Capture the cell that displays the provided text and extract its (x, y) central coordinate. 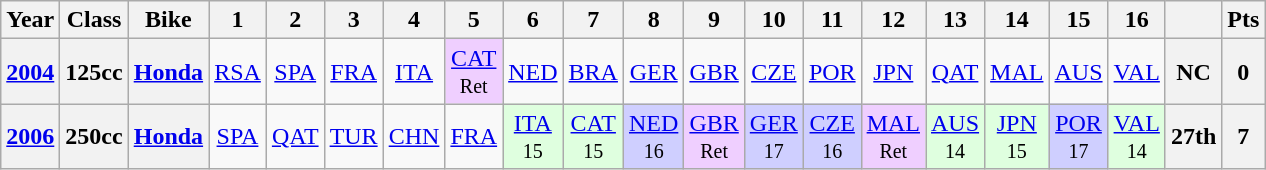
POR17 (1078, 136)
15 (1078, 20)
CHN (414, 136)
125cc (94, 72)
CAT Ret (474, 72)
MAL (1017, 72)
CZE (774, 72)
JPN (893, 72)
2006 (30, 136)
ITA15 (533, 136)
3 (354, 20)
13 (956, 20)
2 (295, 20)
GER (653, 72)
GBR (714, 72)
NC (1193, 72)
BRA (593, 72)
TUR (354, 136)
Year (30, 20)
AUS (1078, 72)
11 (832, 20)
Pts (1244, 20)
Class (94, 20)
ITA (414, 72)
NED (533, 72)
GBRRet (714, 136)
AUS14 (956, 136)
12 (893, 20)
6 (533, 20)
5 (474, 20)
1 (238, 20)
8 (653, 20)
CAT15 (593, 136)
Bike (168, 20)
16 (1136, 20)
VAL14 (1136, 136)
14 (1017, 20)
POR (832, 72)
250cc (94, 136)
RSA (238, 72)
VAL (1136, 72)
9 (714, 20)
27th (1193, 136)
0 (1244, 72)
4 (414, 20)
CZE16 (832, 136)
MALRet (893, 136)
10 (774, 20)
GER17 (774, 136)
JPN15 (1017, 136)
NED16 (653, 136)
2004 (30, 72)
